Scan for the cell matching the given text and deliver its (x, y) coordinate at center. 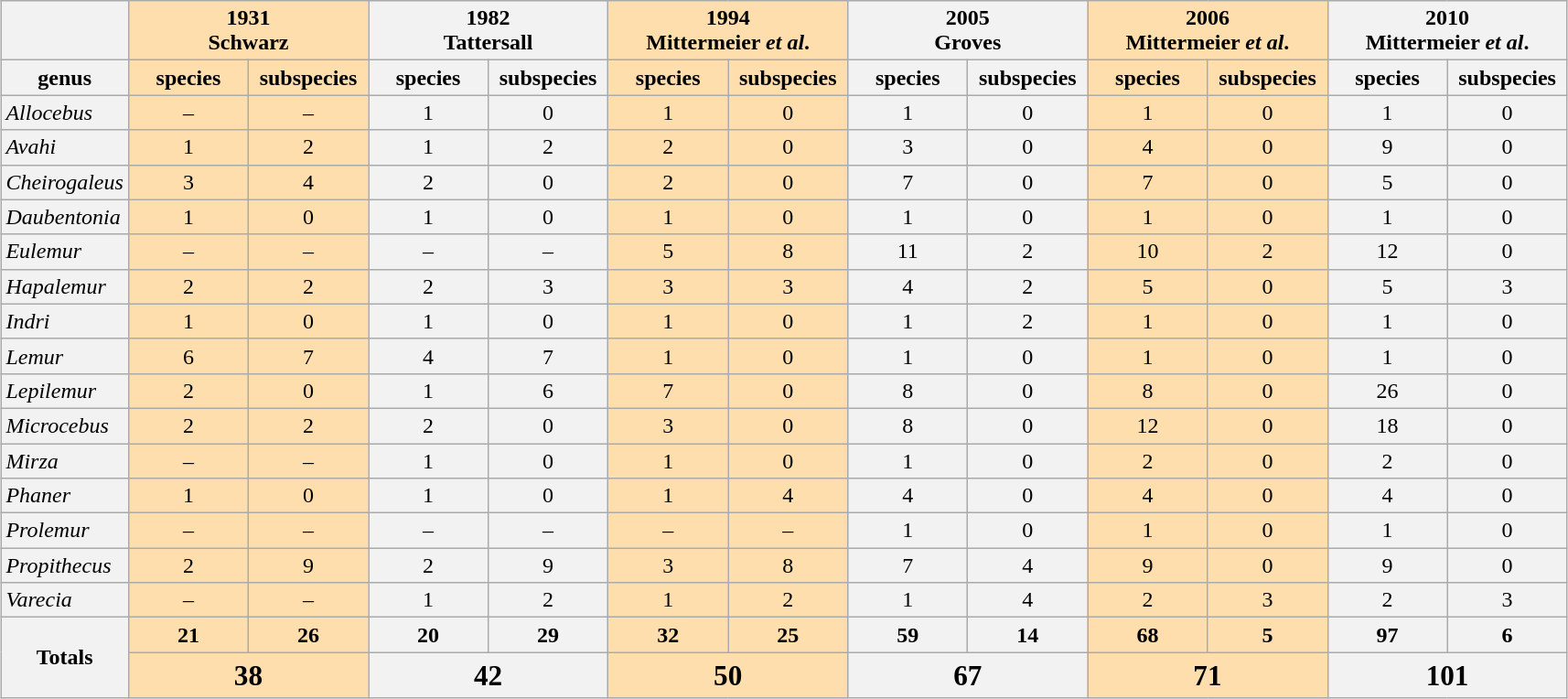
2010Mittermeier et al. (1447, 31)
20 (428, 635)
32 (668, 635)
Eulemur (65, 252)
11 (908, 252)
2006Mittermeier et al. (1208, 31)
2005Groves (968, 31)
Cheirogaleus (65, 182)
59 (908, 635)
1931Schwarz (248, 31)
97 (1387, 635)
Microcebus (65, 425)
50 (728, 675)
Totals (65, 658)
10 (1147, 252)
Varecia (65, 600)
genus (65, 78)
Prolemur (65, 531)
Propithecus (65, 565)
Daubentonia (65, 217)
18 (1387, 425)
1982Tattersall (488, 31)
42 (488, 675)
Lemur (65, 356)
29 (549, 635)
Mirza (65, 460)
Hapalemur (65, 286)
38 (248, 675)
Phaner (65, 496)
101 (1447, 675)
25 (789, 635)
68 (1147, 635)
67 (968, 675)
Avahi (65, 147)
Indri (65, 321)
Allocebus (65, 113)
Lepilemur (65, 391)
71 (1208, 675)
1994Mittermeier et al. (728, 31)
21 (188, 635)
14 (1028, 635)
